Identify which cell holds the provided text, then report its (x, y) central coordinate. 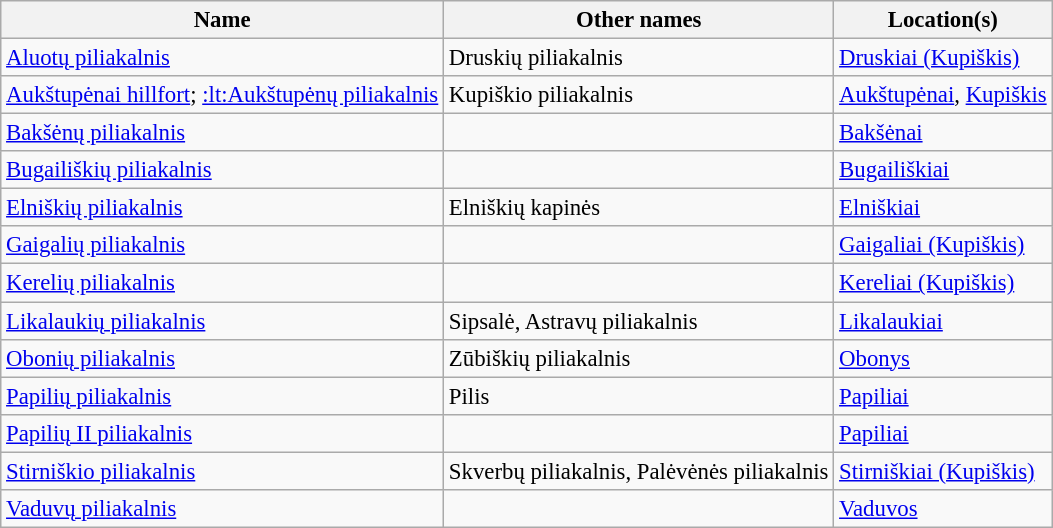
Kerelių piliakalnis (222, 283)
Zūbiškių piliakalnis (639, 358)
Elniškiai (943, 208)
Druskiai (Kupiškis) (943, 58)
Papilių II piliakalnis (222, 433)
Likalaukiai (943, 321)
Other names (639, 20)
Elniškių kapinės (639, 208)
Aukštupėnai, Kupiškis (943, 95)
Druskių piliakalnis (639, 58)
Stirniškiai (Kupiškis) (943, 471)
Skverbų piliakalnis, Palėvėnės piliakalnis (639, 471)
Sipsalė, Astravų piliakalnis (639, 321)
Papilių piliakalnis (222, 396)
Kupiškio piliakalnis (639, 95)
Location(s) (943, 20)
Vaduvos (943, 509)
Bakšėnų piliakalnis (222, 133)
Likalaukių piliakalnis (222, 321)
Aukštupėnai hillfort; :lt:Aukštupėnų piliakalnis (222, 95)
Name (222, 20)
Bakšėnai (943, 133)
Gaigalių piliakalnis (222, 245)
Aluotų piliakalnis (222, 58)
Obonys (943, 358)
Gaigaliai (Kupiškis) (943, 245)
Bugailiškių piliakalnis (222, 170)
Vaduvų piliakalnis (222, 509)
Stirniškio piliakalnis (222, 471)
Obonių piliakalnis (222, 358)
Kereliai (Kupiškis) (943, 283)
Elniškių piliakalnis (222, 208)
Pilis (639, 396)
Bugailiškiai (943, 170)
